Identify which cell holds the provided text, then report its [x, y] central coordinate. 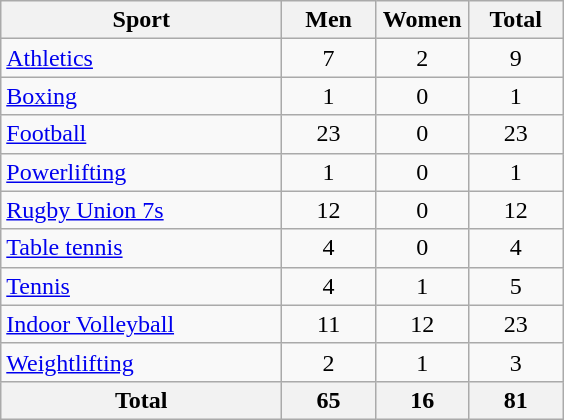
Weightlifting [142, 362]
5 [516, 286]
Table tennis [142, 248]
Sport [142, 20]
Women [422, 20]
65 [329, 400]
7 [329, 58]
9 [516, 58]
Men [329, 20]
Rugby Union 7s [142, 210]
Tennis [142, 286]
Powerlifting [142, 172]
Boxing [142, 96]
Indoor Volleyball [142, 324]
16 [422, 400]
81 [516, 400]
11 [329, 324]
Athletics [142, 58]
3 [516, 362]
Football [142, 134]
